Extract the [X, Y] coordinate from the center of the cell holding the provided text.  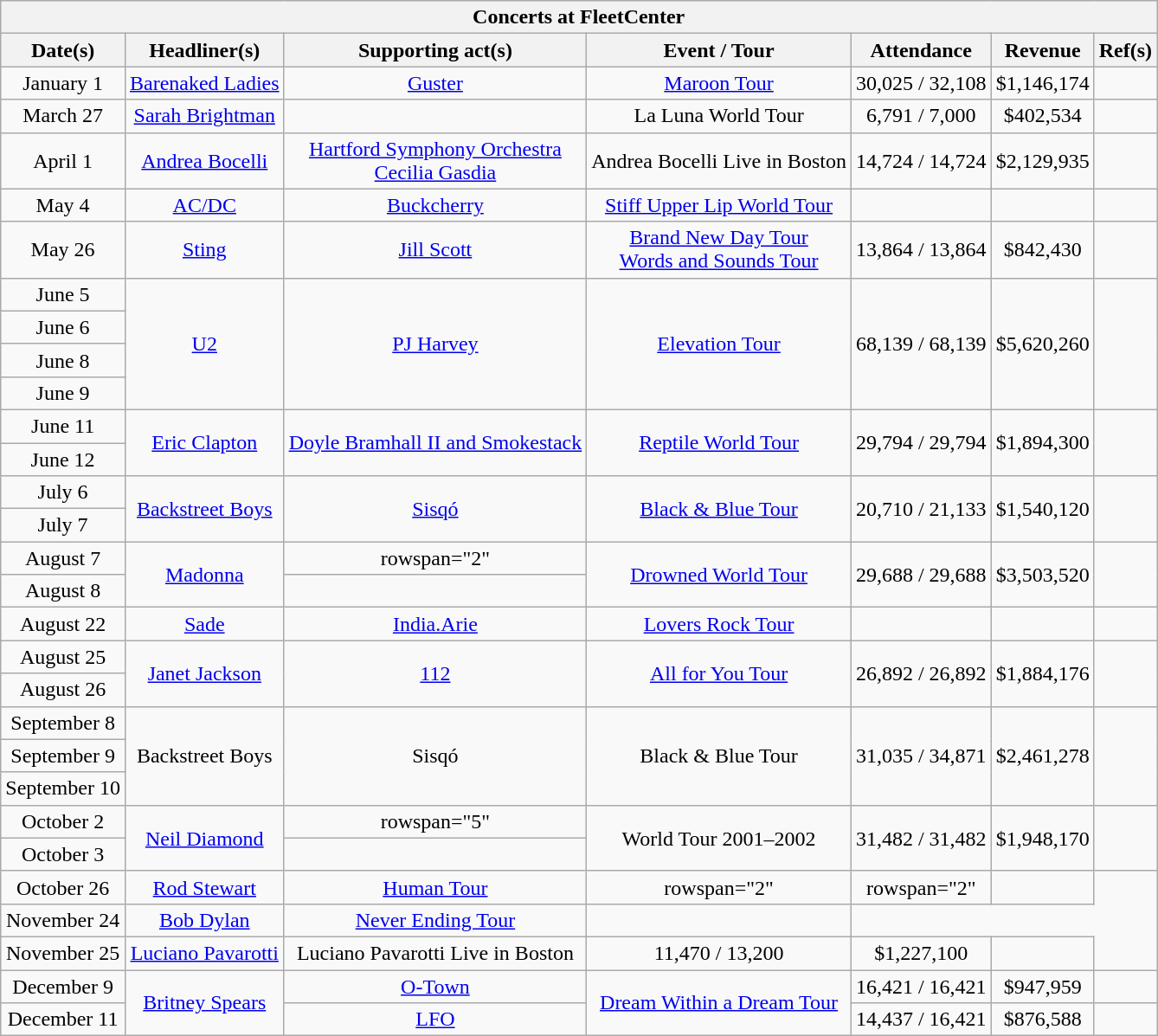
August 22 [63, 624]
$1,540,120 [1042, 509]
Attendance [921, 50]
14,724 / 14,724 [921, 161]
September 10 [63, 788]
Never Ending Tour [435, 920]
October 3 [63, 854]
20,710 / 21,133 [921, 509]
June 5 [63, 294]
Doyle Bramhall II and Smokestack [435, 442]
Reptile World Tour [719, 442]
112 [435, 673]
Elevation Tour [719, 344]
Brand New Day TourWords and Sounds Tour [719, 249]
August 8 [63, 591]
August 26 [63, 690]
68,139 / 68,139 [921, 344]
6,791 / 7,000 [921, 116]
O-Town [435, 986]
$1,146,174 [1042, 83]
September 8 [63, 723]
Sting [204, 249]
Headliner(s) [204, 50]
Event / Tour [719, 50]
$1,227,100 [921, 953]
Guster [435, 83]
29,688 / 29,688 [921, 575]
$3,503,520 [1042, 575]
Bob Dylan [204, 920]
Buckcherry [435, 205]
September 9 [63, 756]
June 8 [63, 360]
May 26 [63, 249]
January 1 [63, 83]
Revenue [1042, 50]
November 24 [63, 920]
Date(s) [63, 50]
16,421 / 16,421 [921, 986]
Sarah Brightman [204, 116]
December 11 [63, 1020]
June 9 [63, 393]
Janet Jackson [204, 673]
Barenaked Ladies [204, 83]
$1,884,176 [1042, 673]
Jill Scott [435, 249]
26,892 / 26,892 [921, 673]
$402,534 [1042, 116]
AC/DC [204, 205]
Luciano Pavarotti [204, 953]
August 7 [63, 558]
World Tour 2001–2002 [719, 838]
June 11 [63, 426]
29,794 / 29,794 [921, 442]
$842,430 [1042, 249]
rowspan="5" [435, 821]
Human Tour [435, 887]
Hartford Symphony OrchestraCecilia Gasdia [435, 161]
India.Arie [435, 624]
August 25 [63, 657]
December 9 [63, 986]
Ref(s) [1125, 50]
Maroon Tour [719, 83]
Andrea Bocelli Live in Boston [719, 161]
Luciano Pavarotti Live in Boston [435, 953]
Supporting act(s) [435, 50]
Sade [204, 624]
July 7 [63, 525]
11,470 / 13,200 [719, 953]
All for You Tour [719, 673]
$2,461,278 [1042, 756]
Lovers Rock Tour [719, 624]
$947,959 [1042, 986]
June 6 [63, 327]
14,437 / 16,421 [921, 1020]
$2,129,935 [1042, 161]
June 12 [63, 460]
Britney Spears [204, 1002]
October 2 [63, 821]
PJ Harvey [435, 344]
Drowned World Tour [719, 575]
$876,588 [1042, 1020]
March 27 [63, 116]
Eric Clapton [204, 442]
13,864 / 13,864 [921, 249]
July 6 [63, 492]
31,035 / 34,871 [921, 756]
$5,620,260 [1042, 344]
$1,948,170 [1042, 838]
Rod Stewart [204, 887]
April 1 [63, 161]
May 4 [63, 205]
Concerts at FleetCenter [579, 17]
La Luna World Tour [719, 116]
Dream Within a Dream Tour [719, 1002]
Stiff Upper Lip World Tour [719, 205]
Andrea Bocelli [204, 161]
November 25 [63, 953]
LFO [435, 1020]
31,482 / 31,482 [921, 838]
Madonna [204, 575]
$1,894,300 [1042, 442]
Neil Diamond [204, 838]
October 26 [63, 887]
30,025 / 32,108 [921, 83]
U2 [204, 344]
